Extract the [x, y] coordinate from the center of the cell holding the provided text.  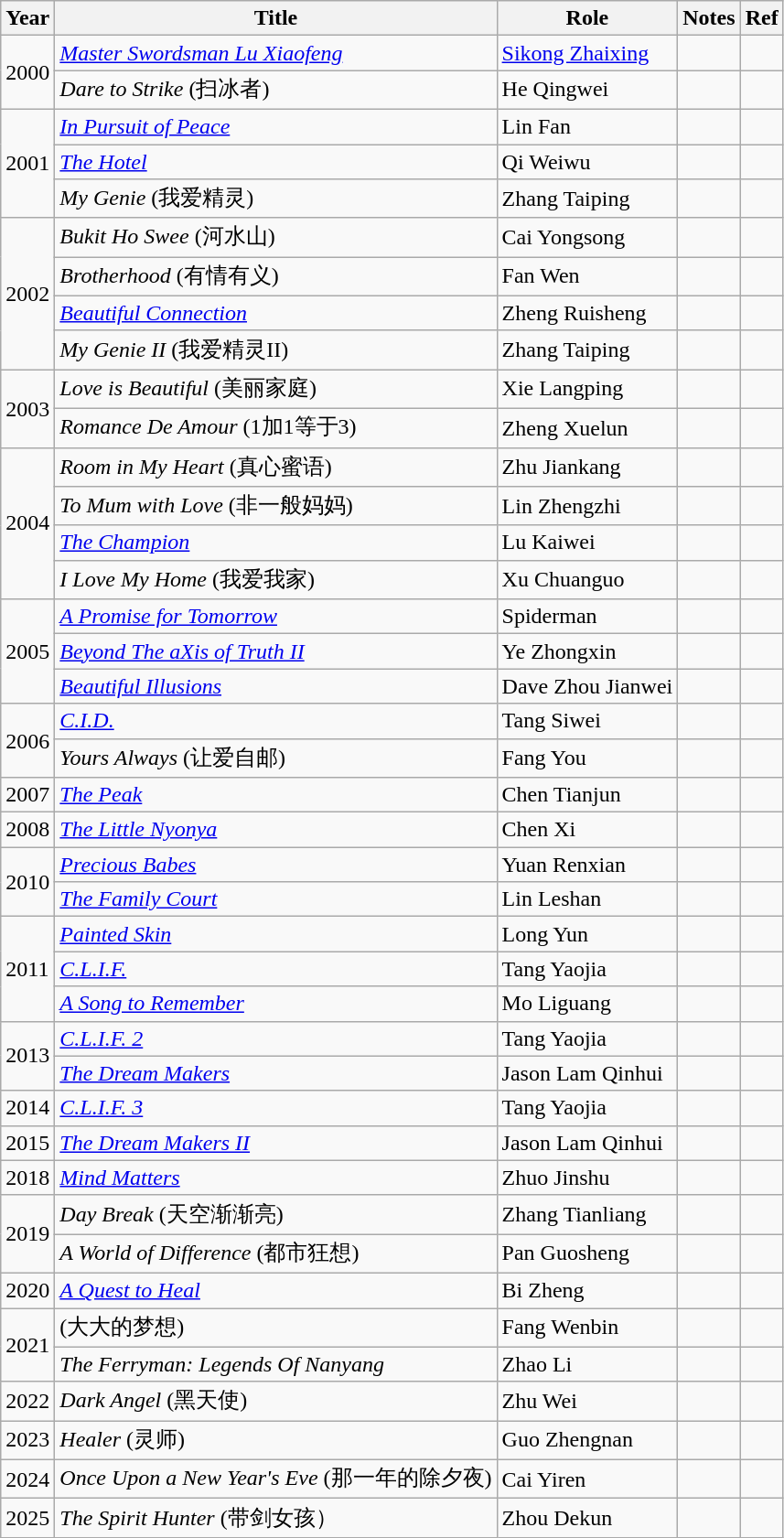
2013 [27, 1056]
Lin Zhengzhi [587, 507]
2008 [27, 830]
Sikong Zhaixing [587, 53]
2007 [27, 795]
Lu Kaiwei [587, 543]
2025 [27, 1519]
Zhou Dekun [587, 1519]
2004 [27, 523]
The Spirit Hunter (带剑女孩） [276, 1519]
Romance De Amour (1加1等于3) [276, 428]
Room in My Heart (真心蜜语) [276, 467]
2023 [27, 1440]
C.L.I.F. 3 [276, 1108]
Bi Zheng [587, 1290]
A Song to Remember [276, 1004]
In Pursuit of Peace [276, 126]
C.L.I.F. [276, 969]
Notes [709, 18]
My Genie II (我爱精灵II) [276, 350]
Mind Matters [276, 1178]
Precious Babes [276, 865]
Spiderman [587, 617]
2014 [27, 1108]
The Champion [276, 543]
C.I.D. [276, 721]
Cai Yongsong [587, 238]
2022 [27, 1402]
2018 [27, 1178]
Day Break (天空渐渐亮) [276, 1215]
2001 [27, 163]
2006 [27, 741]
2005 [27, 651]
Yuan Renxian [587, 865]
Title [276, 18]
A Promise for Tomorrow [276, 617]
Cai Yiren [587, 1479]
Xie Langping [587, 390]
Dark Angel (黑天使) [276, 1402]
Beyond The aXis of Truth II [276, 651]
(大大的梦想) [276, 1328]
2021 [27, 1345]
Chen Xi [587, 830]
Tang Siwei [587, 721]
Dave Zhou Jianwei [587, 686]
The Ferryman: Legends Of Nanyang [276, 1364]
2003 [27, 408]
2011 [27, 969]
Mo Liguang [587, 1004]
Zhu Jiankang [587, 467]
Healer (灵师) [276, 1440]
The Peak [276, 795]
2000 [27, 73]
The Hotel [276, 162]
Guo Zhengnan [587, 1440]
Role [587, 18]
Bukit Ho Swee (河水山) [276, 238]
The Dream Makers II [276, 1143]
Zheng Ruisheng [587, 313]
Zhao Li [587, 1364]
My Genie (我爱精灵) [276, 199]
To Mum with Love (非一般妈妈) [276, 507]
Lin Fan [587, 126]
Xu Chuanguo [587, 580]
Zheng Xuelun [587, 428]
Year [27, 18]
Chen Tianjun [587, 795]
Fan Wen [587, 276]
Beautiful Illusions [276, 686]
Dare to Strike (扫冰者) [276, 90]
Brotherhood (有情有义) [276, 276]
Lin Leshan [587, 899]
Master Swordsman Lu Xiaofeng [276, 53]
2015 [27, 1143]
Zhuo Jinshu [587, 1178]
Fang Wenbin [587, 1328]
Painted Skin [276, 934]
Once Upon a New Year's Eve (那一年的除夕夜) [276, 1479]
Fang You [587, 758]
Ref [761, 18]
The Dream Makers [276, 1073]
The Family Court [276, 899]
2020 [27, 1290]
A World of Difference (都市狂想) [276, 1253]
2002 [27, 294]
Qi Weiwu [587, 162]
Ye Zhongxin [587, 651]
The Little Nyonya [276, 830]
2010 [27, 882]
Long Yun [587, 934]
Yours Always (让爱自邮) [276, 758]
Zhu Wei [587, 1402]
2019 [27, 1233]
Pan Guosheng [587, 1253]
Beautiful Connection [276, 313]
A Quest to Heal [276, 1290]
Zhang Tianliang [587, 1215]
He Qingwei [587, 90]
Love is Beautiful (美丽家庭) [276, 390]
C.L.I.F. 2 [276, 1038]
2024 [27, 1479]
I Love My Home (我爱我家) [276, 580]
